Search for the cell housing the specified text and yield its [x, y] center coordinate. 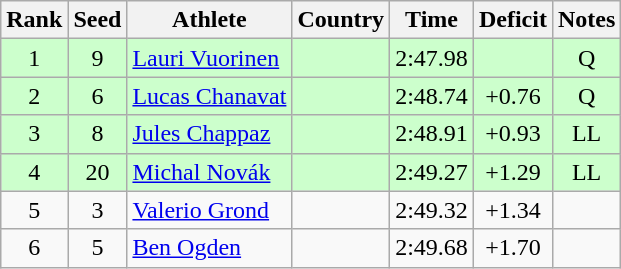
Lauri Vuorinen [210, 58]
2:48.74 [432, 96]
4 [34, 172]
20 [98, 172]
Deficit [512, 20]
2:47.98 [432, 58]
+1.70 [512, 248]
Seed [98, 20]
Lucas Chanavat [210, 96]
Ben Ogden [210, 248]
2:49.32 [432, 210]
+0.76 [512, 96]
Michal Novák [210, 172]
Athlete [210, 20]
9 [98, 58]
2:48.91 [432, 134]
Notes [586, 20]
Time [432, 20]
Jules Chappaz [210, 134]
+0.93 [512, 134]
Rank [34, 20]
+1.34 [512, 210]
+1.29 [512, 172]
Valerio Grond [210, 210]
1 [34, 58]
2:49.68 [432, 248]
Country [341, 20]
2 [34, 96]
2:49.27 [432, 172]
8 [98, 134]
